Detect which cell encompasses the target text, then output its [X, Y] center coordinate. 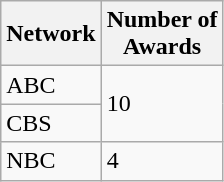
Network [51, 34]
Number ofAwards [162, 34]
NBC [51, 161]
10 [162, 104]
4 [162, 161]
ABC [51, 85]
CBS [51, 123]
